Capture the cell that displays the provided text and extract its (X, Y) central coordinate. 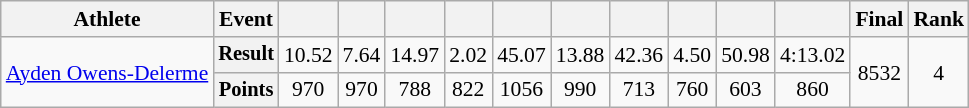
4 (938, 72)
8532 (879, 72)
Points (246, 90)
760 (692, 90)
50.98 (746, 55)
14.97 (414, 55)
990 (580, 90)
13.88 (580, 55)
Athlete (108, 19)
788 (414, 90)
603 (746, 90)
713 (638, 90)
2.02 (468, 55)
Ayden Owens-Delerme (108, 72)
Event (246, 19)
Result (246, 55)
Final (879, 19)
4.50 (692, 55)
45.07 (522, 55)
7.64 (362, 55)
1056 (522, 90)
822 (468, 90)
10.52 (308, 55)
42.36 (638, 55)
Rank (938, 19)
860 (812, 90)
4:13.02 (812, 55)
